Return the [x, y] coordinate for the center point of the cell that contains the specified text.  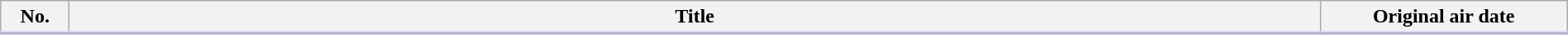
Title [695, 17]
Original air date [1444, 17]
No. [35, 17]
